Extract the [X, Y] coordinate from the center of the cell holding the provided text.  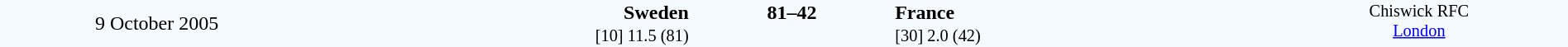
Chiswick RFCLondon [1419, 23]
81–42 [791, 12]
Sweden [501, 12]
[30] 2.0 (42) [1082, 36]
9 October 2005 [157, 23]
France [1082, 12]
[10] 11.5 (81) [501, 36]
